Find where the given text appears and provide that cell's center as (x, y) coordinate. 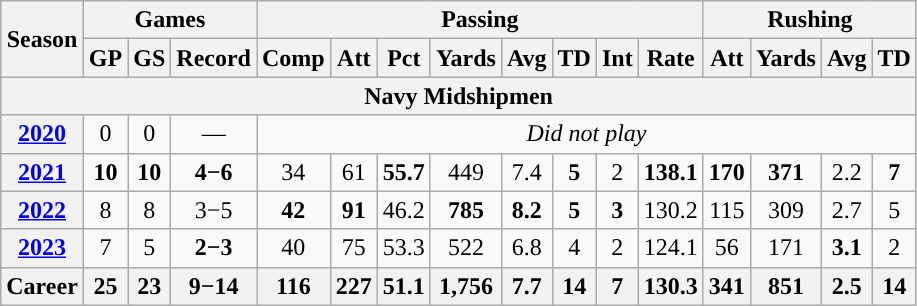
3.1 (846, 248)
785 (466, 210)
138.1 (670, 172)
40 (293, 248)
Rushing (810, 20)
124.1 (670, 248)
56 (726, 248)
2020 (42, 134)
Navy Midshipmen (459, 96)
1,756 (466, 286)
2022 (42, 210)
GS (150, 58)
Record (214, 58)
170 (726, 172)
Games (170, 20)
2.7 (846, 210)
371 (786, 172)
Passing (480, 20)
Career (42, 286)
7.7 (526, 286)
3 (617, 210)
Rate (670, 58)
449 (466, 172)
Pct (404, 58)
8.2 (526, 210)
Did not play (586, 134)
Int (617, 58)
130.2 (670, 210)
9−14 (214, 286)
3−5 (214, 210)
34 (293, 172)
55.7 (404, 172)
130.3 (670, 286)
— (214, 134)
25 (105, 286)
341 (726, 286)
6.8 (526, 248)
GP (105, 58)
116 (293, 286)
23 (150, 286)
61 (354, 172)
2.5 (846, 286)
309 (786, 210)
4 (574, 248)
75 (354, 248)
851 (786, 286)
46.2 (404, 210)
91 (354, 210)
2023 (42, 248)
4−6 (214, 172)
51.1 (404, 286)
522 (466, 248)
171 (786, 248)
2021 (42, 172)
2−3 (214, 248)
Comp (293, 58)
53.3 (404, 248)
42 (293, 210)
115 (726, 210)
227 (354, 286)
7.4 (526, 172)
2.2 (846, 172)
Season (42, 39)
